Locate the cell with the specified text and output its (X, Y) center coordinate. 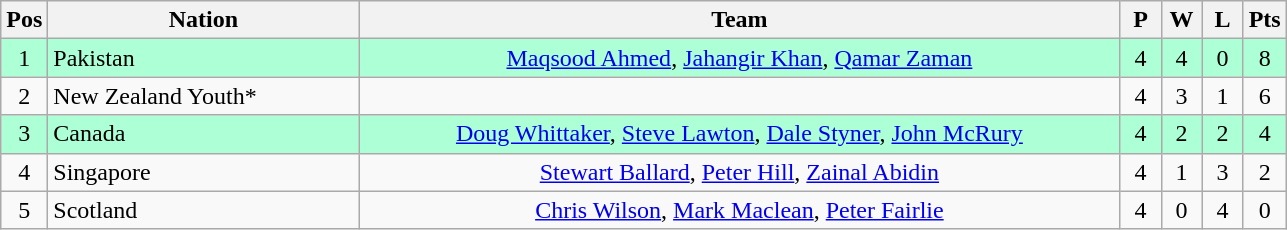
Chris Wilson, Mark Maclean, Peter Fairlie (740, 210)
Team (740, 20)
Pos (24, 20)
P (1140, 20)
Pts (1264, 20)
W (1182, 20)
Singapore (204, 172)
Scotland (204, 210)
Pakistan (204, 58)
5 (24, 210)
Stewart Ballard, Peter Hill, Zainal Abidin (740, 172)
New Zealand Youth* (204, 96)
Nation (204, 20)
Canada (204, 134)
Maqsood Ahmed, Jahangir Khan, Qamar Zaman (740, 58)
8 (1264, 58)
Doug Whittaker, Steve Lawton, Dale Styner, John McRury (740, 134)
L (1222, 20)
6 (1264, 96)
